Extract the (X, Y) coordinate from the center of the cell holding the provided text.  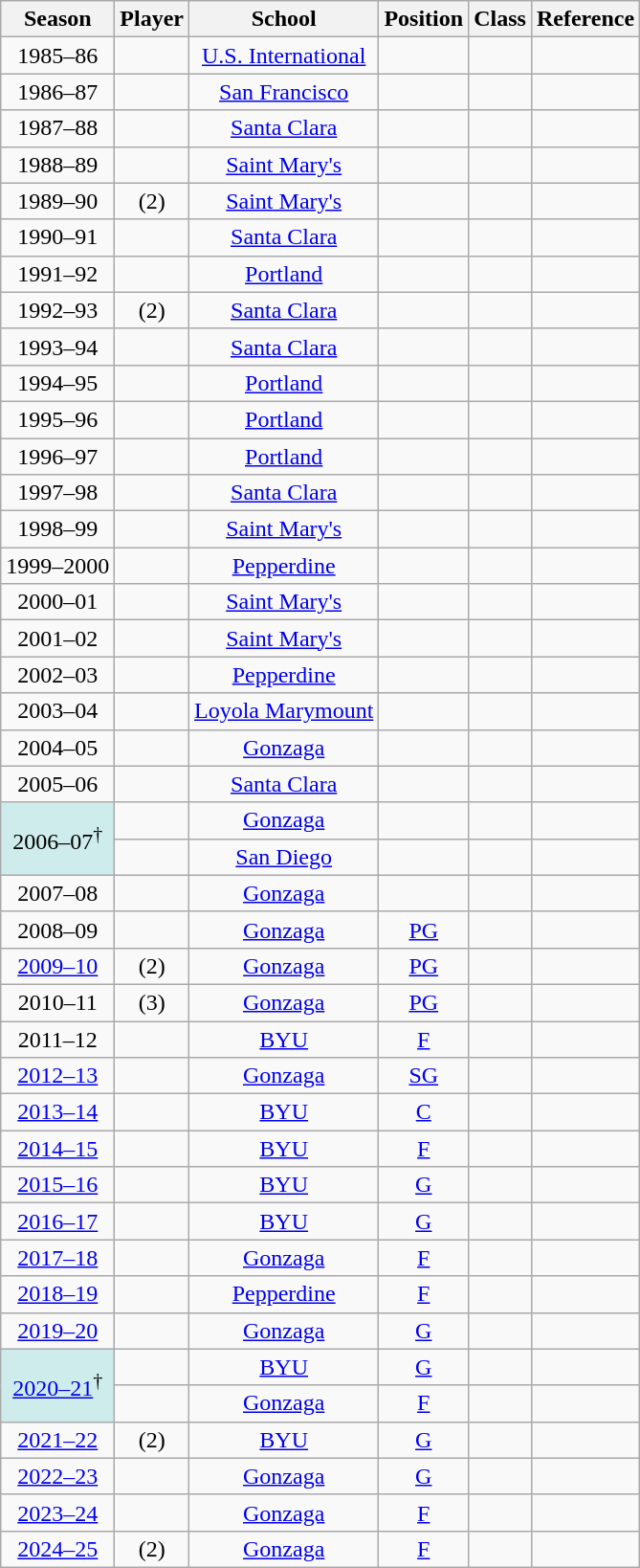
Position (424, 19)
2009–10 (57, 966)
2011–12 (57, 1039)
1992–93 (57, 310)
1988–89 (57, 165)
San Francisco (284, 92)
1990–91 (57, 237)
2023–24 (57, 1512)
2008–09 (57, 930)
1994–95 (57, 383)
1999–2000 (57, 566)
Class (500, 19)
School (284, 19)
2002–03 (57, 675)
2001–02 (57, 638)
(3) (152, 1002)
2020–21† (57, 1385)
1989–90 (57, 201)
2016–17 (57, 1221)
2014–15 (57, 1149)
1985–86 (57, 56)
Player (152, 19)
2013–14 (57, 1112)
2006–07† (57, 839)
2000–01 (57, 602)
2007–08 (57, 893)
2017–18 (57, 1258)
2012–13 (57, 1076)
C (424, 1112)
1996–97 (57, 457)
2018–19 (57, 1294)
SG (424, 1076)
1998–99 (57, 529)
Reference (585, 19)
Loyola Marymount (284, 711)
San Diego (284, 857)
1995–96 (57, 419)
2015–16 (57, 1185)
2003–04 (57, 711)
2024–25 (57, 1549)
1997–98 (57, 493)
1993–94 (57, 347)
2005–06 (57, 784)
U.S. International (284, 56)
2022–23 (57, 1476)
2019–20 (57, 1331)
2010–11 (57, 1002)
2021–22 (57, 1440)
2004–05 (57, 748)
1986–87 (57, 92)
Season (57, 19)
1991–92 (57, 274)
1987–88 (57, 128)
